Identify which cell holds the provided text, then report its (X, Y) central coordinate. 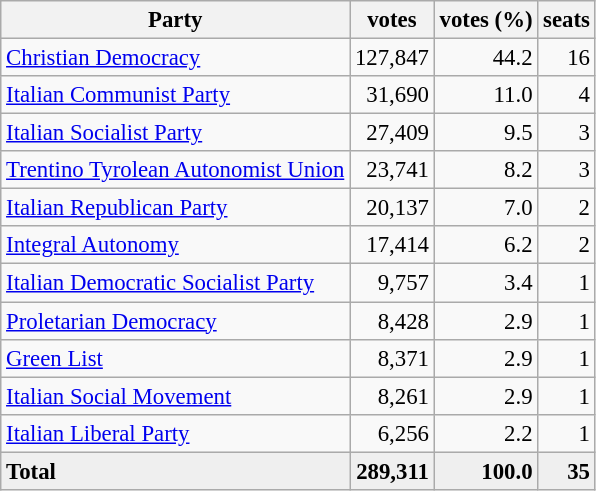
seats (566, 20)
20,137 (392, 208)
31,690 (392, 95)
6,256 (392, 433)
Party (176, 20)
17,414 (392, 245)
Italian Democratic Socialist Party (176, 283)
Italian Liberal Party (176, 433)
votes (%) (486, 20)
11.0 (486, 95)
16 (566, 58)
Trentino Tyrolean Autonomist Union (176, 170)
4 (566, 95)
127,847 (392, 58)
Italian Communist Party (176, 95)
8.2 (486, 170)
Total (176, 471)
Proletarian Democracy (176, 321)
Italian Socialist Party (176, 133)
289,311 (392, 471)
44.2 (486, 58)
8,261 (392, 396)
8,428 (392, 321)
8,371 (392, 358)
27,409 (392, 133)
35 (566, 471)
7.0 (486, 208)
Integral Autonomy (176, 245)
votes (392, 20)
Christian Democracy (176, 58)
100.0 (486, 471)
9,757 (392, 283)
3.4 (486, 283)
6.2 (486, 245)
Green List (176, 358)
9.5 (486, 133)
Italian Republican Party (176, 208)
Italian Social Movement (176, 396)
23,741 (392, 170)
2.2 (486, 433)
